Return the [x, y] coordinate for the center point of the cell that contains the specified text.  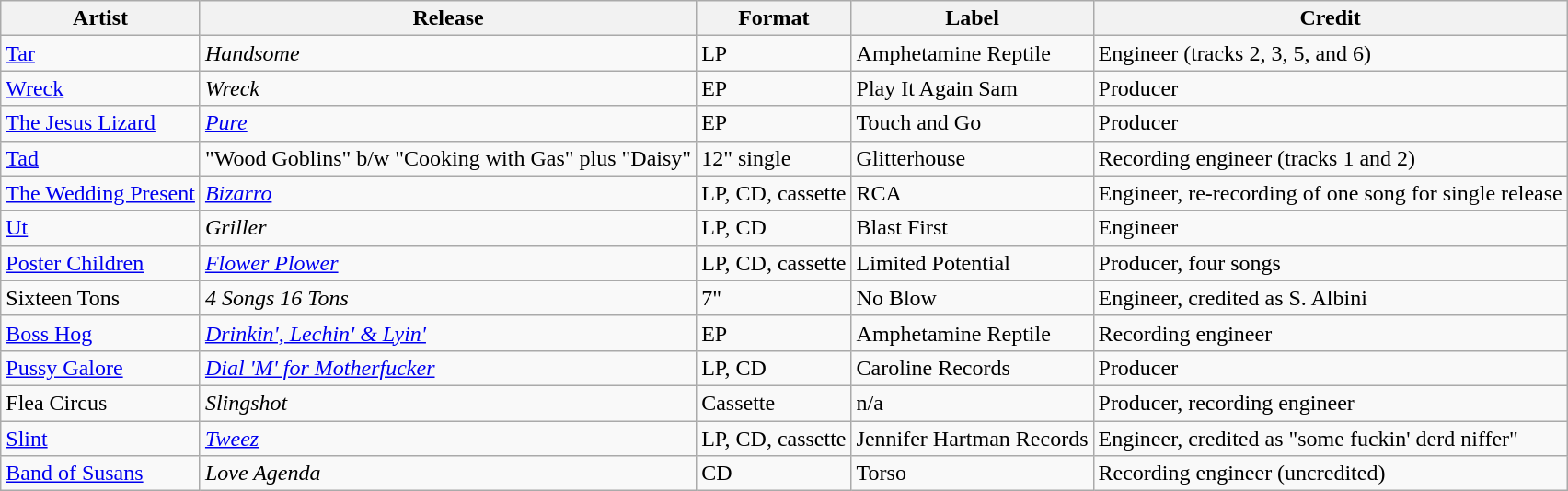
Glitterhouse [972, 158]
The Jesus Lizard [101, 123]
Tweez [447, 439]
12" single [774, 158]
Torso [972, 474]
Play It Again Sam [972, 88]
Ut [101, 228]
Recording engineer (uncredited) [1331, 474]
Blast First [972, 228]
Caroline Records [972, 368]
Credit [1331, 18]
Format [774, 18]
Tar [101, 53]
Engineer, credited as S. Albini [1331, 298]
Love Agenda [447, 474]
Dial 'M' for Motherfucker [447, 368]
Handsome [447, 53]
Recording engineer (tracks 1 and 2) [1331, 158]
Touch and Go [972, 123]
Band of Susans [101, 474]
Limited Potential [972, 263]
7" [774, 298]
Poster Children [101, 263]
Flower Plower [447, 263]
Engineer, credited as "some fuckin' derd niffer" [1331, 439]
LP [774, 53]
Flea Circus [101, 403]
Boss Hog [101, 333]
CD [774, 474]
Slingshot [447, 403]
No Blow [972, 298]
Release [447, 18]
Producer, recording engineer [1331, 403]
Drinkin', Lechin' & Lyin' [447, 333]
Jennifer Hartman Records [972, 439]
The Wedding Present [101, 193]
Cassette [774, 403]
RCA [972, 193]
Griller [447, 228]
"Wood Goblins" b/w "Cooking with Gas" plus "Daisy" [447, 158]
Pure [447, 123]
n/a [972, 403]
Engineer [1331, 228]
Artist [101, 18]
4 Songs 16 Tons [447, 298]
Sixteen Tons [101, 298]
Pussy Galore [101, 368]
Engineer (tracks 2, 3, 5, and 6) [1331, 53]
Recording engineer [1331, 333]
Engineer, re-recording of one song for single release [1331, 193]
Tad [101, 158]
Slint [101, 439]
Producer, four songs [1331, 263]
Label [972, 18]
Bizarro [447, 193]
